For the text-containing cell, return its midpoint in [x, y] coordinate format. 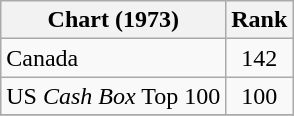
100 [260, 96]
Chart (1973) [114, 20]
Canada [114, 58]
142 [260, 58]
US Cash Box Top 100 [114, 96]
Rank [260, 20]
